Identify which cell holds the provided text, then report its [X, Y] central coordinate. 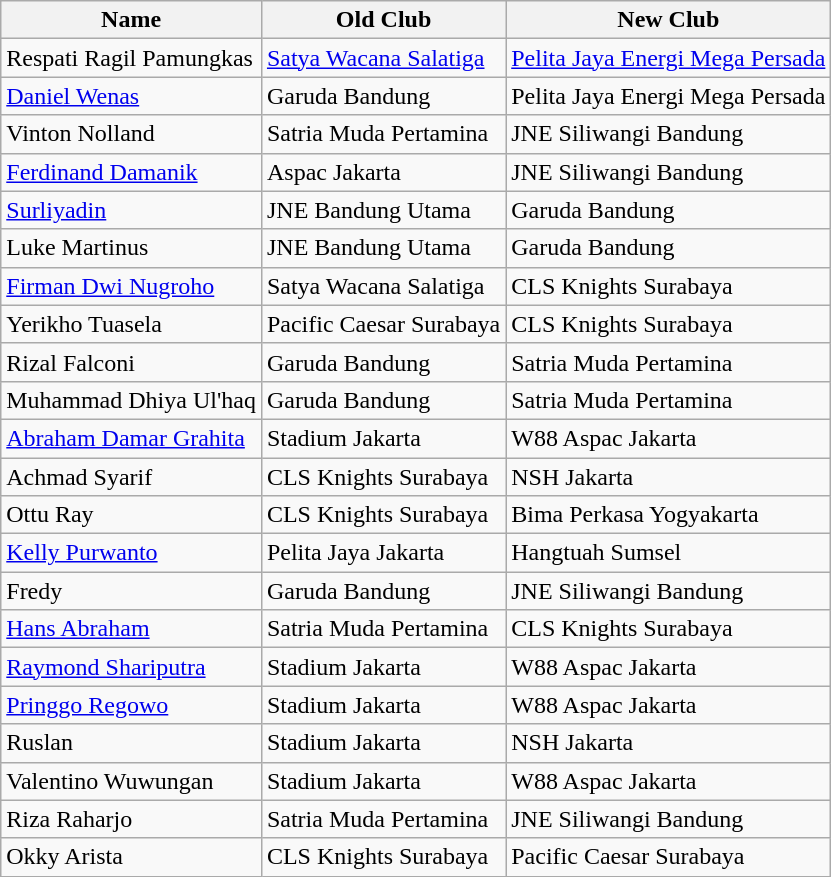
Yerikho Tuasela [132, 324]
Achmad Syarif [132, 477]
Firman Dwi Nugroho [132, 286]
Pelita Jaya Jakarta [383, 553]
Kelly Purwanto [132, 553]
Vinton Nolland [132, 134]
Hangtuah Sumsel [668, 553]
Ferdinand Damanik [132, 172]
Daniel Wenas [132, 96]
New Club [668, 20]
Valentino Wuwungan [132, 781]
Hans Abraham [132, 629]
Abraham Damar Grahita [132, 438]
Ruslan [132, 743]
Riza Raharjo [132, 819]
Respati Ragil Pamungkas [132, 58]
Raymond Shariputra [132, 667]
Aspac Jakarta [383, 172]
Fredy [132, 591]
Name [132, 20]
Old Club [383, 20]
Okky Arista [132, 857]
Luke Martinus [132, 248]
Rizal Falconi [132, 362]
Ottu Ray [132, 515]
Muhammad Dhiya Ul'haq [132, 400]
Pringgo Regowo [132, 705]
Bima Perkasa Yogyakarta [668, 515]
Surliyadin [132, 210]
